Capture the cell that displays the provided text and extract its [X, Y] central coordinate. 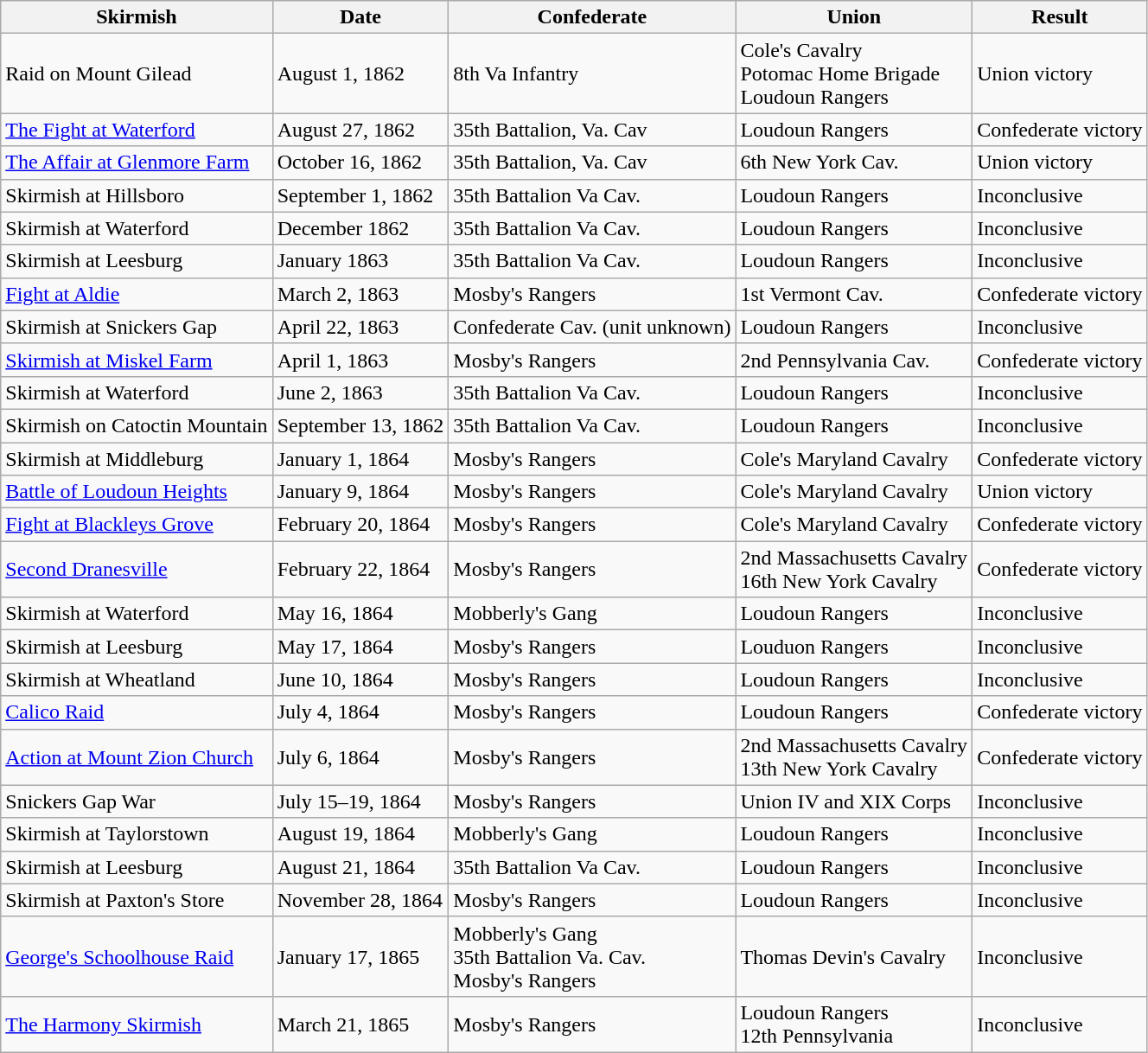
April 22, 1863 [360, 327]
April 1, 1863 [360, 360]
2nd Pennsylvania Cav. [854, 360]
Date [360, 17]
August 1, 1862 [360, 73]
Union IV and XIX Corps [854, 801]
Battle of Loudoun Heights [137, 492]
Mobberly's Gang35th Battalion Va. Cav.Mosby's Rangers [592, 956]
Union [854, 17]
December 1862 [360, 228]
August 27, 1862 [360, 130]
September 13, 1862 [360, 425]
June 2, 1863 [360, 392]
Cole's CavalryPotomac Home BrigadeLoudoun Rangers [854, 73]
Skirmish on Catoctin Mountain [137, 425]
August 21, 1864 [360, 867]
Skirmish at Snickers Gap [137, 327]
May 16, 1864 [360, 614]
January 1863 [360, 261]
Skirmish at Miskel Farm [137, 360]
Skirmish at Paxton's Store [137, 900]
The Harmony Skirmish [137, 1024]
October 16, 1862 [360, 163]
The Fight at Waterford [137, 130]
Second Dranesville [137, 569]
Confederate Cav. (unit unknown) [592, 327]
February 22, 1864 [360, 569]
May 17, 1864 [360, 647]
1st Vermont Cav. [854, 294]
Calico Raid [137, 712]
Snickers Gap War [137, 801]
6th New York Cav. [854, 163]
November 28, 1864 [360, 900]
July 4, 1864 [360, 712]
Raid on Mount Gilead [137, 73]
Fight at Aldie [137, 294]
8th Va Infantry [592, 73]
Skirmish [137, 17]
July 6, 1864 [360, 757]
Loudoun Rangers12th Pennsylvania [854, 1024]
March 21, 1865 [360, 1024]
Skirmish at Wheatland [137, 680]
Action at Mount Zion Church [137, 757]
2nd Massachusetts Cavalry13th New York Cavalry [854, 757]
July 15–19, 1864 [360, 801]
Skirmish at Hillsboro [137, 195]
The Affair at Glenmore Farm [137, 163]
Skirmish at Middleburg [137, 459]
Skirmish at Taylorstown [137, 834]
Result [1060, 17]
2nd Massachusetts Cavalry16th New York Cavalry [854, 569]
January 9, 1864 [360, 492]
August 19, 1864 [360, 834]
January 17, 1865 [360, 956]
January 1, 1864 [360, 459]
Thomas Devin's Cavalry [854, 956]
Louduon Rangers [854, 647]
March 2, 1863 [360, 294]
George's Schoolhouse Raid [137, 956]
Confederate [592, 17]
September 1, 1862 [360, 195]
Fight at Blackleys Grove [137, 525]
June 10, 1864 [360, 680]
February 20, 1864 [360, 525]
